Return the (X, Y) coordinate for the center point of the cell that contains the specified text.  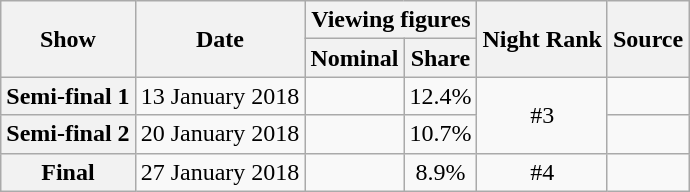
Viewing figures (391, 20)
12.4% (440, 96)
Semi-final 1 (68, 96)
8.9% (440, 172)
27 January 2018 (220, 172)
Night Rank (542, 39)
Final (68, 172)
Date (220, 39)
13 January 2018 (220, 96)
#4 (542, 172)
Source (648, 39)
20 January 2018 (220, 134)
Nominal (354, 58)
Share (440, 58)
#3 (542, 115)
Semi-final 2 (68, 134)
10.7% (440, 134)
Show (68, 39)
